Capture the cell that displays the provided text and extract its [x, y] central coordinate. 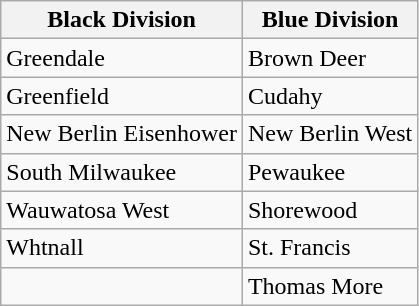
Greendale [122, 58]
Whtnall [122, 248]
Wauwatosa West [122, 210]
Brown Deer [330, 58]
South Milwaukee [122, 172]
Shorewood [330, 210]
Greenfield [122, 96]
Thomas More [330, 286]
New Berlin West [330, 134]
Black Division [122, 20]
Pewaukee [330, 172]
St. Francis [330, 248]
Cudahy [330, 96]
New Berlin Eisenhower [122, 134]
Blue Division [330, 20]
